Locate the cell with the specified text and output its (X, Y) center coordinate. 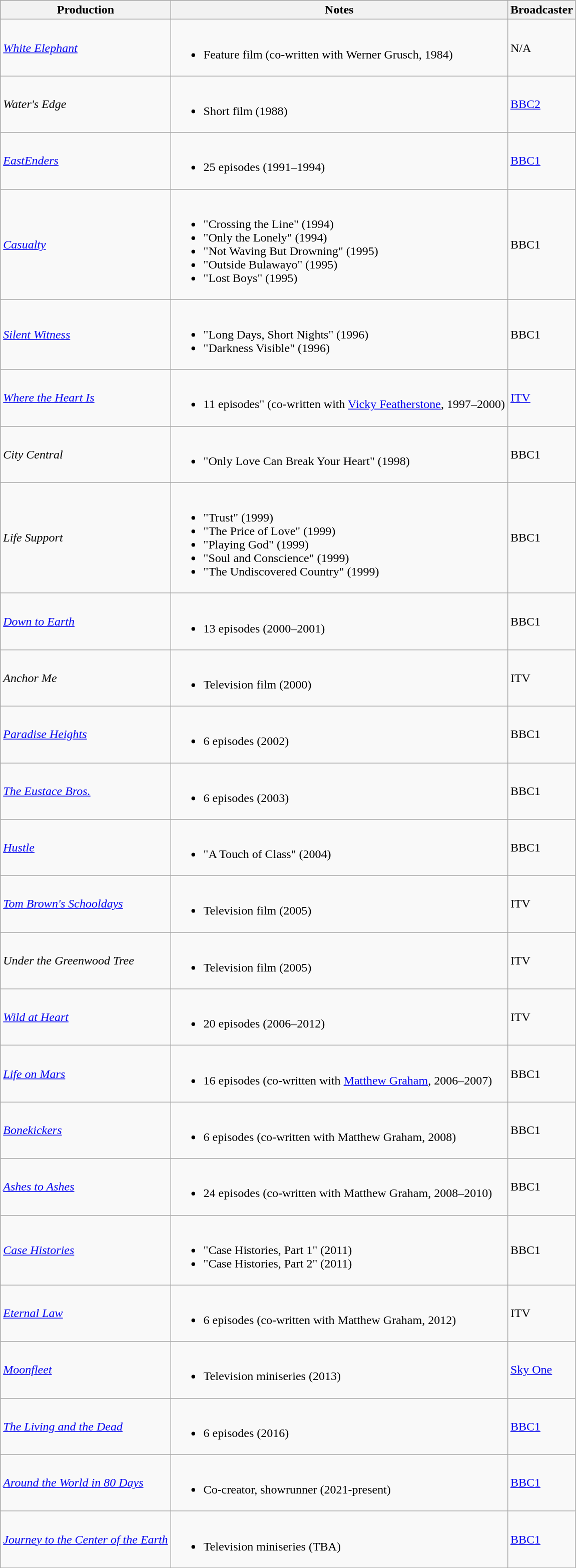
EastEnders (86, 161)
20 episodes (2006–2012) (339, 1017)
"Trust" (1999)"The Price of Love" (1999)"Playing God" (1999)"Soul and Conscience" (1999)"The Undiscovered Country" (1999) (339, 538)
Hustle (86, 848)
16 episodes (co-written with Matthew Graham, 2006–2007) (339, 1074)
Journey to the Center of the Earth (86, 1539)
6 episodes (2002) (339, 734)
Case Histories (86, 1250)
Ashes to Ashes (86, 1187)
Down to Earth (86, 621)
Wild at Heart (86, 1017)
Under the Greenwood Tree (86, 961)
Silent Witness (86, 334)
Television miniseries (TBA) (339, 1539)
The Living and the Dead (86, 1426)
Eternal Law (86, 1313)
"Case Histories, Part 1" (2011)"Case Histories, Part 2" (2011) (339, 1250)
Where the Heart Is (86, 398)
"Only Love Can Break Your Heart" (1998) (339, 454)
Moonfleet (86, 1370)
Broadcaster (541, 10)
White Elephant (86, 48)
Television film (2000) (339, 678)
Anchor Me (86, 678)
25 episodes (1991–1994) (339, 161)
Notes (339, 10)
Television miniseries (2013) (339, 1370)
Paradise Heights (86, 734)
13 episodes (2000–2001) (339, 621)
Tom Brown's Schooldays (86, 904)
"Long Days, Short Nights" (1996)"Darkness Visible" (1996) (339, 334)
N/A (541, 48)
"A Touch of Class" (2004) (339, 848)
Feature film (co-written with Werner Grusch, 1984) (339, 48)
The Eustace Bros. (86, 791)
24 episodes (co-written with Matthew Graham, 2008–2010) (339, 1187)
Life Support (86, 538)
BBC2 (541, 104)
Sky One (541, 1370)
Co-creator, showrunner (2021-present) (339, 1483)
Bonekickers (86, 1130)
City Central (86, 454)
6 episodes (2016) (339, 1426)
6 episodes (co-written with Matthew Graham, 2012) (339, 1313)
Life on Mars (86, 1074)
"Crossing the Line" (1994)"Only the Lonely" (1994)"Not Waving But Drowning" (1995)"Outside Bulawayo" (1995)"Lost Boys" (1995) (339, 244)
6 episodes (2003) (339, 791)
Water's Edge (86, 104)
Casualty (86, 244)
6 episodes (co-written with Matthew Graham, 2008) (339, 1130)
11 episodes" (co-written with Vicky Featherstone, 1997–2000) (339, 398)
Short film (1988) (339, 104)
Around the World in 80 Days (86, 1483)
Production (86, 10)
